Locate the cell with the specified text and output its [x, y] center coordinate. 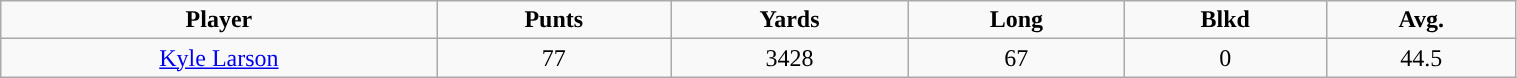
77 [554, 58]
Yards [790, 20]
3428 [790, 58]
Kyle Larson [219, 58]
67 [1016, 58]
Punts [554, 20]
Blkd [1225, 20]
Avg. [1421, 20]
0 [1225, 58]
44.5 [1421, 58]
Long [1016, 20]
Player [219, 20]
